Detect which cell encompasses the target text, then output its [x, y] center coordinate. 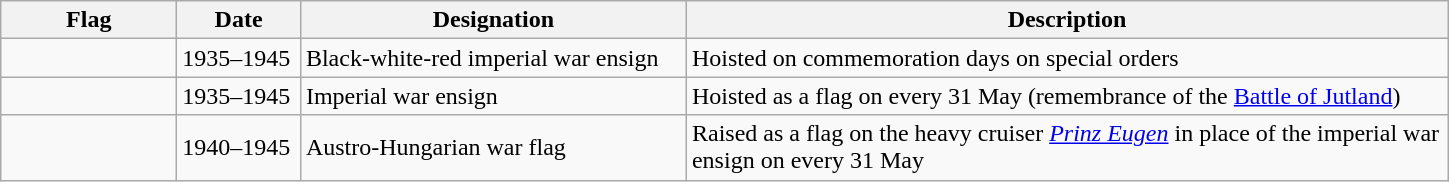
Hoisted as a flag on every 31 May (remembrance of the Battle of Jutland) [1066, 96]
1940–1945 [239, 148]
Hoisted on commemoration days on special orders [1066, 58]
Raised as a flag on the heavy cruiser Prinz Eugen in place of the imperial war ensign on every 31 May [1066, 148]
Imperial war ensign [493, 96]
Designation [493, 20]
Black-white-red imperial war ensign [493, 58]
Date [239, 20]
Austro-Hungarian war flag [493, 148]
Flag [89, 20]
Description [1066, 20]
